Determine the [X, Y] coordinate at the center of the cell enclosing the given text.  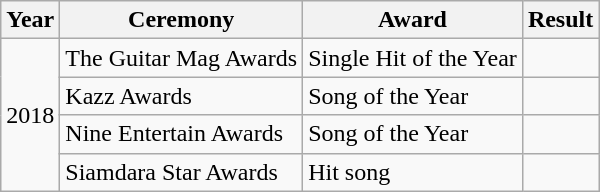
The Guitar Mag Awards [182, 58]
Kazz Awards [182, 96]
Result [560, 20]
Nine Entertain Awards [182, 134]
Year [30, 20]
Single Hit of the Year [413, 58]
2018 [30, 115]
Ceremony [182, 20]
Award [413, 20]
Hit song [413, 172]
Siamdara Star Awards [182, 172]
